Determine the [x, y] coordinate at the center of the cell enclosing the given text.  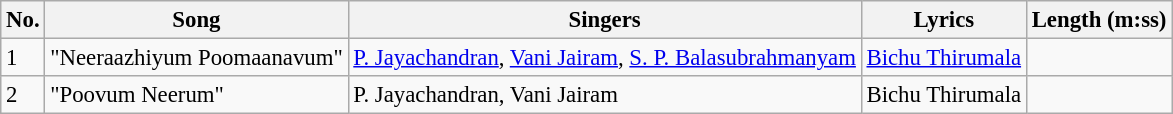
Lyrics [944, 20]
Length (m:ss) [1098, 20]
1 [23, 58]
No. [23, 20]
"Neeraazhiyum Poomaanavum" [196, 58]
P. Jayachandran, Vani Jairam, S. P. Balasubrahmanyam [604, 58]
Singers [604, 20]
2 [23, 95]
P. Jayachandran, Vani Jairam [604, 95]
Song [196, 20]
"Poovum Neerum" [196, 95]
